Return the (X, Y) coordinate for the center point of the cell that contains the specified text.  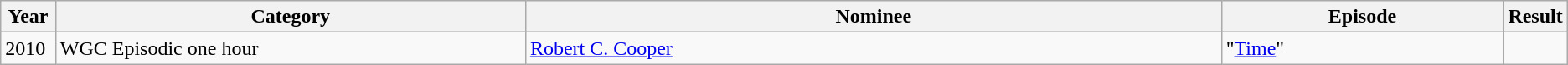
"Time" (1362, 48)
Episode (1362, 17)
2010 (28, 48)
Nominee (873, 17)
Category (290, 17)
Year (28, 17)
Robert C. Cooper (873, 48)
WGC Episodic one hour (290, 48)
Result (1535, 17)
